Scan for the cell matching the given text and deliver its (x, y) coordinate at center. 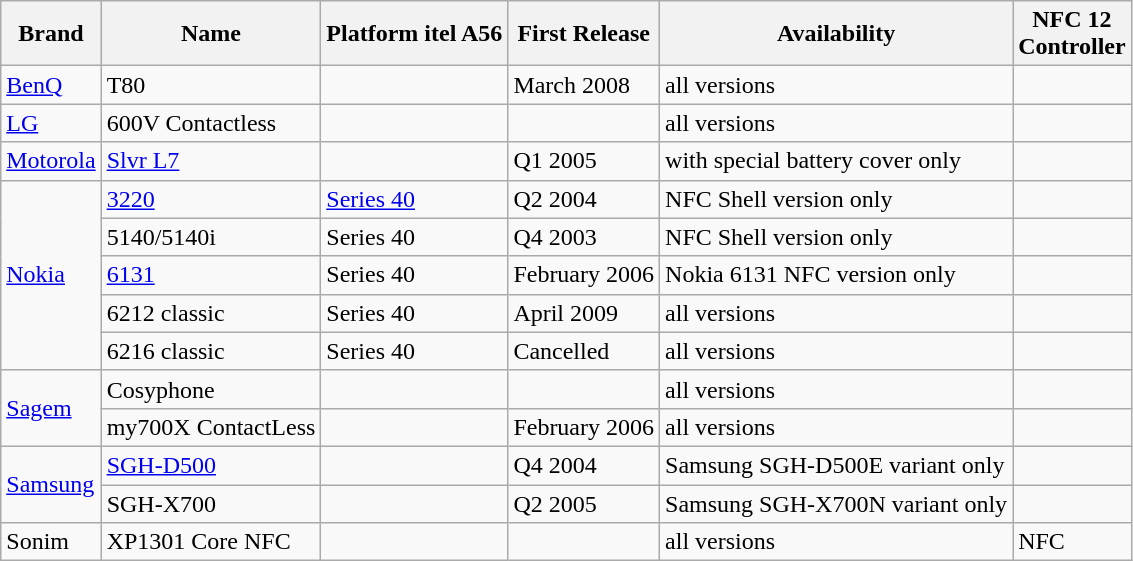
my700X ContactLess (211, 427)
Nokia 6131 NFC version only (836, 275)
Sagem (51, 408)
NFC (1072, 542)
Samsung (51, 484)
6131 (211, 275)
Sonim (51, 542)
Q2 2004 (584, 199)
Nokia (51, 275)
Slvr L7 (211, 161)
Motorola (51, 161)
Samsung SGH-X700N variant only (836, 503)
XP1301 Core NFC (211, 542)
Q4 2004 (584, 465)
Availability (836, 34)
Samsung SGH-D500E variant only (836, 465)
with special battery cover only (836, 161)
Cosyphone (211, 389)
SGH-X700 (211, 503)
T80 (211, 85)
Q4 2003 (584, 237)
6212 classic (211, 313)
April 2009 (584, 313)
6216 classic (211, 351)
Q2 2005 (584, 503)
Platform itel A56 (414, 34)
5140/5140i (211, 237)
SGH-D500 (211, 465)
Cancelled (584, 351)
Q1 2005 (584, 161)
NFC 12Controller (1072, 34)
LG (51, 123)
Brand (51, 34)
March 2008 (584, 85)
3220 (211, 199)
BenQ (51, 85)
Name (211, 34)
First Release (584, 34)
600V Contactless (211, 123)
